Search for the cell housing the specified text and yield its [X, Y] center coordinate. 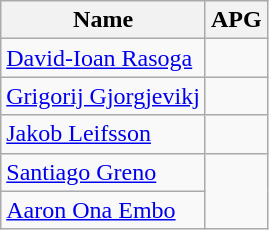
Jakob Leifsson [104, 134]
Name [104, 20]
Aaron Ona Embo [104, 210]
Grigorij Gjorgjevikj [104, 96]
David-Ioan Rasoga [104, 58]
Santiago Greno [104, 172]
APG [236, 20]
